Provide the [X, Y] coordinate of the cell's center where the given text is located.  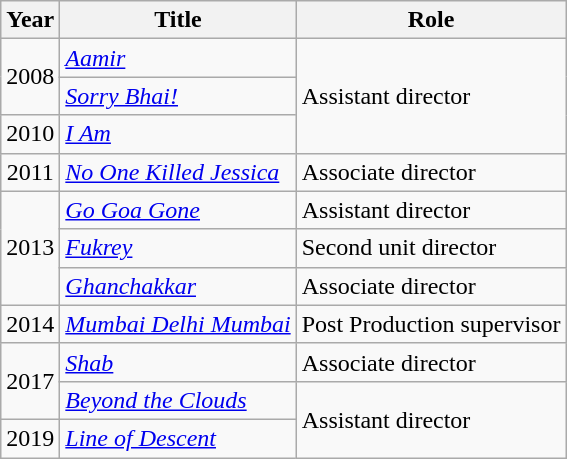
Go Goa Gone [178, 210]
Aamir [178, 58]
2014 [30, 324]
I Am [178, 134]
Role [431, 20]
2008 [30, 77]
No One Killed Jessica [178, 172]
2013 [30, 248]
Fukrey [178, 248]
Ghanchakkar [178, 286]
Second unit director [431, 248]
Line of Descent [178, 438]
Year [30, 20]
Post Production supervisor [431, 324]
2010 [30, 134]
Beyond the Clouds [178, 400]
2019 [30, 438]
Shab [178, 362]
2011 [30, 172]
Title [178, 20]
Mumbai Delhi Mumbai [178, 324]
2017 [30, 381]
Sorry Bhai! [178, 96]
